For the text-containing cell, return its midpoint in (x, y) coordinate format. 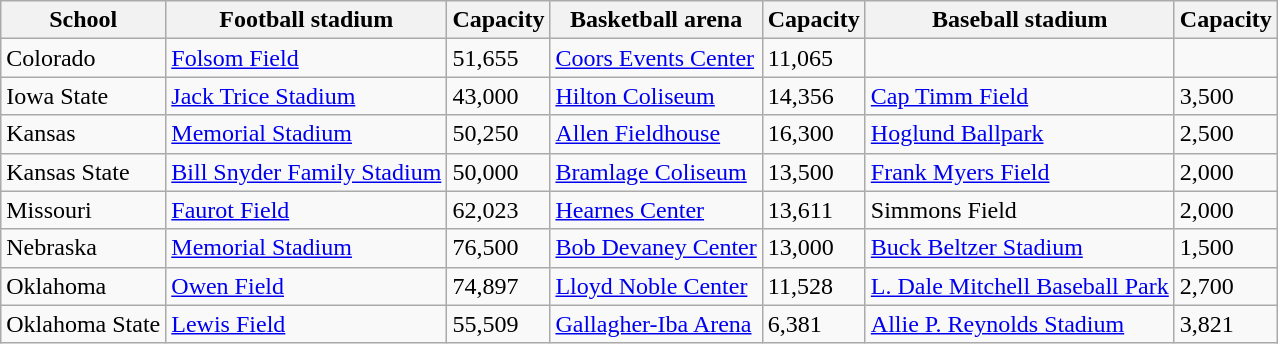
13,611 (814, 210)
Owen Field (306, 286)
6,381 (814, 324)
51,655 (498, 58)
14,356 (814, 96)
62,023 (498, 210)
Iowa State (84, 96)
50,250 (498, 134)
Buck Beltzer Stadium (1020, 248)
50,000 (498, 172)
Bob Devaney Center (656, 248)
Allen Fieldhouse (656, 134)
Lewis Field (306, 324)
Gallagher-Iba Arena (656, 324)
Hilton Coliseum (656, 96)
Allie P. Reynolds Stadium (1020, 324)
2,700 (1226, 286)
Kansas (84, 134)
2,500 (1226, 134)
74,897 (498, 286)
43,000 (498, 96)
55,509 (498, 324)
Baseball stadium (1020, 20)
3,821 (1226, 324)
Hoglund Ballpark (1020, 134)
76,500 (498, 248)
Cap Timm Field (1020, 96)
Kansas State (84, 172)
Jack Trice Stadium (306, 96)
School (84, 20)
Bramlage Coliseum (656, 172)
Coors Events Center (656, 58)
Colorado (84, 58)
Nebraska (84, 248)
Bill Snyder Family Stadium (306, 172)
Simmons Field (1020, 210)
11,528 (814, 286)
13,500 (814, 172)
16,300 (814, 134)
1,500 (1226, 248)
Faurot Field (306, 210)
Oklahoma (84, 286)
Missouri (84, 210)
Folsom Field (306, 58)
Frank Myers Field (1020, 172)
Oklahoma State (84, 324)
Football stadium (306, 20)
3,500 (1226, 96)
13,000 (814, 248)
11,065 (814, 58)
Basketball arena (656, 20)
Lloyd Noble Center (656, 286)
L. Dale Mitchell Baseball Park (1020, 286)
Hearnes Center (656, 210)
